Determine the (x, y) coordinate at the center of the cell enclosing the given text.  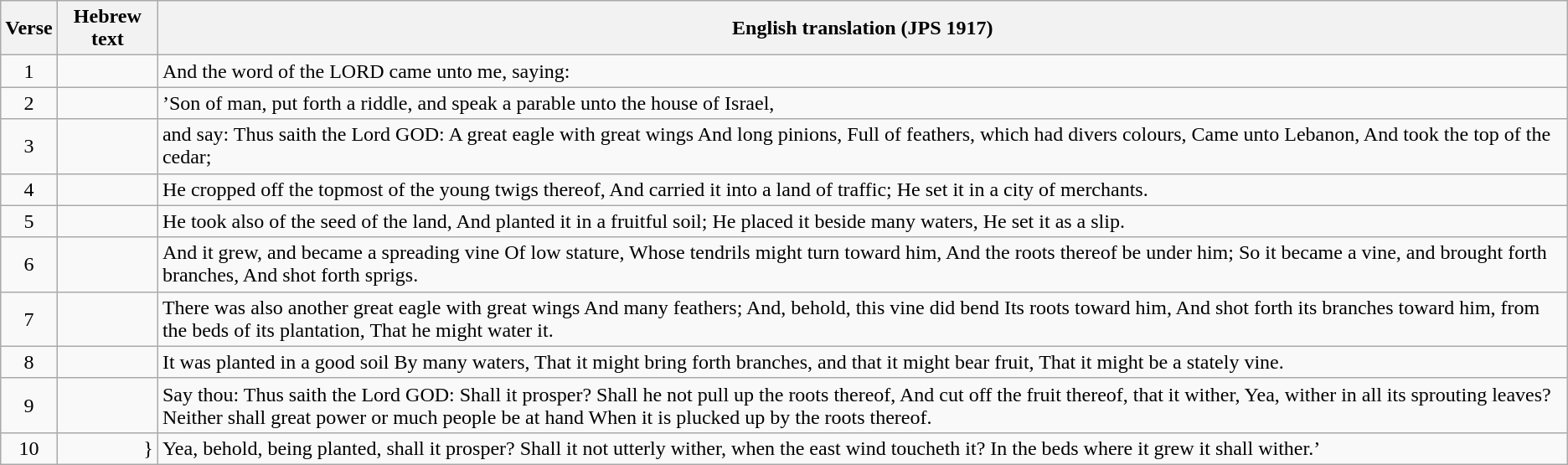
} (107, 448)
8 (29, 362)
10 (29, 448)
7 (29, 318)
2 (29, 103)
He took also of the seed of the land, And planted it in a fruitful soil; He placed it beside many waters, He set it as a slip. (863, 221)
’Son of man, put forth a riddle, and speak a parable unto the house of Israel, (863, 103)
4 (29, 189)
5 (29, 221)
He cropped off the topmost of the young twigs thereof, And carried it into a land of traffic; He set it in a city of merchants. (863, 189)
Hebrew text (107, 28)
English translation (JPS 1917) (863, 28)
3 (29, 146)
9 (29, 406)
Verse (29, 28)
It was planted in a good soil By many waters, That it might bring forth branches, and that it might bear fruit, That it might be a stately vine. (863, 362)
And the word of the LORD came unto me, saying: (863, 71)
1 (29, 71)
6 (29, 265)
